From the cell containing the given text, extract its center point as (x, y) coordinate. 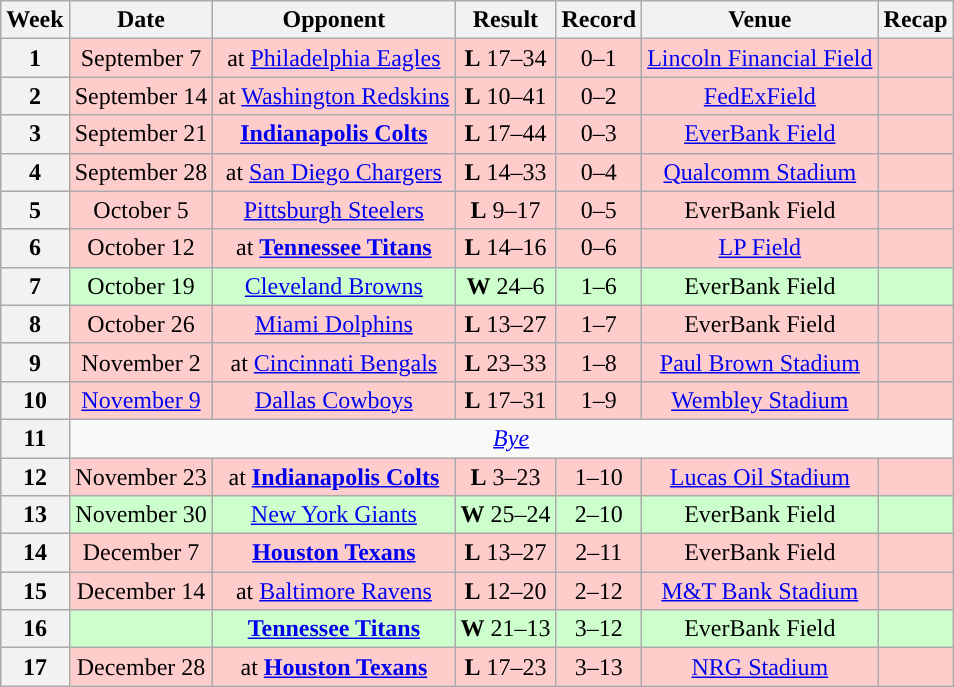
1–9 (599, 400)
October 19 (141, 286)
M&T Bank Stadium (760, 591)
L 14–33 (506, 172)
Dallas Cowboys (334, 400)
Lincoln Financial Field (760, 58)
FedExField (760, 96)
16 (35, 629)
7 (35, 286)
November 2 (141, 362)
1–7 (599, 324)
3–13 (599, 667)
Date (141, 20)
L 9–17 (506, 210)
Record (599, 20)
1–8 (599, 362)
L 17–31 (506, 400)
Cleveland Browns (334, 286)
Houston Texans (334, 553)
2–11 (599, 553)
November 23 (141, 477)
at Houston Texans (334, 667)
December 7 (141, 553)
1–10 (599, 477)
at Baltimore Ravens (334, 591)
L 17–44 (506, 134)
W 25–24 (506, 515)
14 (35, 553)
2–12 (599, 591)
Venue (760, 20)
October 12 (141, 248)
Bye (511, 438)
L 17–34 (506, 58)
Qualcomm Stadium (760, 172)
at San Diego Chargers (334, 172)
L 23–33 (506, 362)
NRG Stadium (760, 667)
1 (35, 58)
October 5 (141, 210)
W 21–13 (506, 629)
September 7 (141, 58)
at Philadelphia Eagles (334, 58)
L 3–23 (506, 477)
Recap (916, 20)
Pittsburgh Steelers (334, 210)
2 (35, 96)
September 21 (141, 134)
6 (35, 248)
11 (35, 438)
W 24–6 (506, 286)
L 17–23 (506, 667)
3 (35, 134)
0–6 (599, 248)
Miami Dolphins (334, 324)
8 (35, 324)
5 (35, 210)
Week (35, 20)
4 (35, 172)
13 (35, 515)
Tennessee Titans (334, 629)
L 10–41 (506, 96)
15 (35, 591)
0–4 (599, 172)
September 14 (141, 96)
Lucas Oil Stadium (760, 477)
L 14–16 (506, 248)
at Indianapolis Colts (334, 477)
0–1 (599, 58)
2–10 (599, 515)
Paul Brown Stadium (760, 362)
September 28 (141, 172)
Opponent (334, 20)
New York Giants (334, 515)
3–12 (599, 629)
0–2 (599, 96)
12 (35, 477)
0–3 (599, 134)
October 26 (141, 324)
10 (35, 400)
December 28 (141, 667)
Result (506, 20)
November 9 (141, 400)
9 (35, 362)
November 30 (141, 515)
at Tennessee Titans (334, 248)
at Washington Redskins (334, 96)
at Cincinnati Bengals (334, 362)
L 12–20 (506, 591)
Wembley Stadium (760, 400)
0–5 (599, 210)
LP Field (760, 248)
17 (35, 667)
Indianapolis Colts (334, 134)
1–6 (599, 286)
December 14 (141, 591)
